For the text-containing cell, return its midpoint in (X, Y) coordinate format. 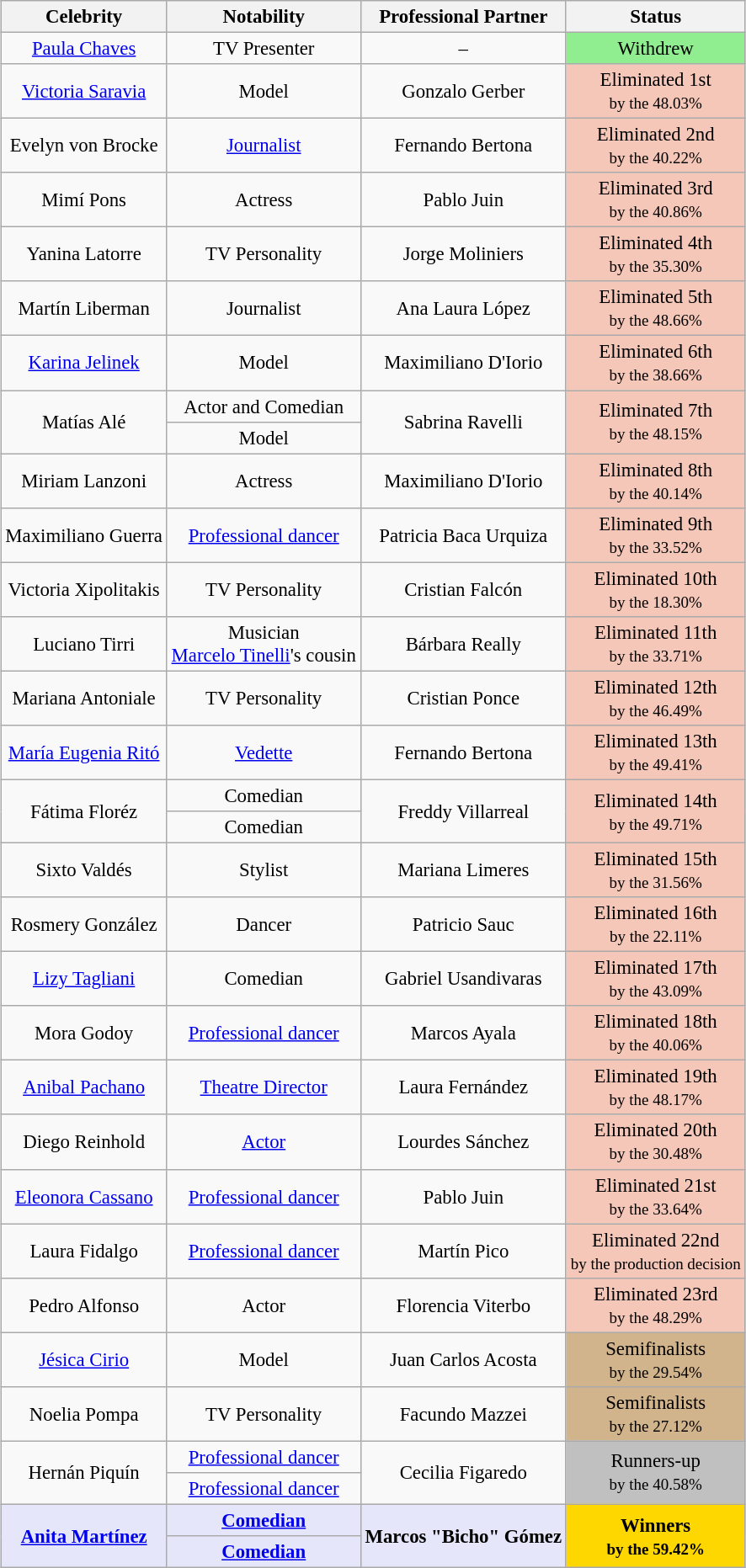
Mimí Pons (84, 200)
Laura Fidalgo (84, 1251)
Eliminated 6thby the 38.66% (655, 364)
Mariana Limeres (463, 870)
Eliminated 14thby the 49.71% (655, 811)
Eliminated 2ndby the 40.22% (655, 146)
Jésica Cirio (84, 1360)
Eliminated 12thby the 46.49% (655, 699)
Eliminated 13thby the 49.41% (655, 752)
Rosmery González (84, 924)
Marcos Ayala (463, 1034)
Eliminated 19thby the 48.17% (655, 1087)
Juan Carlos Acosta (463, 1360)
Vedette (264, 752)
María Eugenia Ritó (84, 752)
Martín Liberman (84, 308)
Dancer (264, 924)
TV Presenter (264, 48)
Patricio Sauc (463, 924)
Eliminated 16thby the 22.11% (655, 924)
Cristian Ponce (463, 699)
Diego Reinhold (84, 1141)
Celebrity (84, 17)
Marcos "Bicho" Gómez (463, 1535)
Ana Laura López (463, 308)
Hernán Piquín (84, 1473)
Theatre Director (264, 1087)
Eliminated 5thby the 48.66% (655, 308)
Pedro Alfonso (84, 1305)
Laura Fernández (463, 1087)
Actor and Comedian (264, 407)
Fátima Floréz (84, 811)
Luciano Tirri (84, 643)
Maximiliano Guerra (84, 535)
Jorge Moliniers (463, 254)
Bárbara Really (463, 643)
Lizy Tagliani (84, 980)
Miriam Lanzoni (84, 481)
Eliminated 1stby the 48.03% (655, 91)
Eliminated 20thby the 30.48% (655, 1141)
Victoria Saravia (84, 91)
Eliminated 18thby the 40.06% (655, 1034)
Martín Pico (463, 1251)
Stylist (264, 870)
Cecilia Figaredo (463, 1473)
Eliminated 8thby the 40.14% (655, 481)
Lourdes Sánchez (463, 1141)
MusicianMarcelo Tinelli's cousin (264, 643)
Eliminated 11thby the 33.71% (655, 643)
Evelyn von Brocke (84, 146)
Sabrina Ravelli (463, 423)
Gonzalo Gerber (463, 91)
Paula Chaves (84, 48)
Semifinalistsby the 29.54% (655, 1360)
Eliminated 17thby the 43.09% (655, 980)
Semifinalistsby the 27.12% (655, 1414)
Noelia Pompa (84, 1414)
– (463, 48)
Mora Godoy (84, 1034)
Karina Jelinek (84, 364)
Eliminated 23rdby the 48.29% (655, 1305)
Victoria Xipolitakis (84, 589)
Freddy Villarreal (463, 811)
Mariana Antoniale (84, 699)
Professional Partner (463, 17)
Status (655, 17)
Winnersby the 59.42% (655, 1535)
Cristian Falcón (463, 589)
Sixto Valdés (84, 870)
Anibal Pachano (84, 1087)
Eliminated 4thby the 35.30% (655, 254)
Yanina Latorre (84, 254)
Withdrew (655, 48)
Eliminated 7thby the 48.15% (655, 423)
Eliminated 21stby the 33.64% (655, 1197)
Eliminated 15thby the 31.56% (655, 870)
Anita Martínez (84, 1535)
Eliminated 3rdby the 40.86% (655, 200)
Florencia Viterbo (463, 1305)
Eleonora Cassano (84, 1197)
Eliminated 10thby the 18.30% (655, 589)
Notability (264, 17)
Facundo Mazzei (463, 1414)
Matías Alé (84, 423)
Gabriel Usandivaras (463, 980)
Patricia Baca Urquiza (463, 535)
Eliminated 22ndby the production decision (655, 1251)
Runners-upby the 40.58% (655, 1473)
Eliminated 9thby the 33.52% (655, 535)
